Determine the (x, y) coordinate at the center of the cell enclosing the given text.  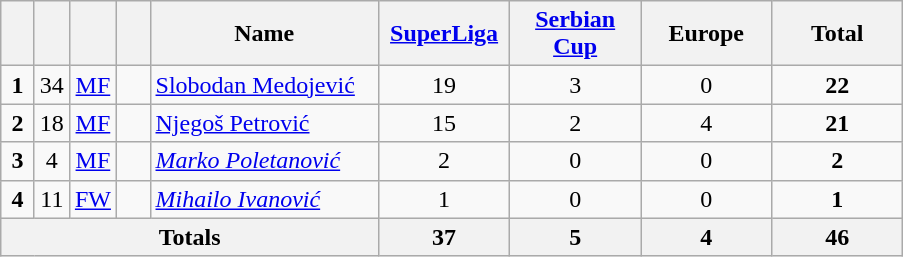
Europe (706, 34)
Marko Poletanović (264, 161)
SuperLiga (444, 34)
Slobodan Medojević (264, 85)
11 (52, 199)
Serbian Cup (576, 34)
Mihailo Ivanović (264, 199)
FW (92, 199)
34 (52, 85)
46 (838, 237)
5 (576, 237)
37 (444, 237)
21 (838, 123)
Njegoš Petrović (264, 123)
18 (52, 123)
Total (838, 34)
Name (264, 34)
19 (444, 85)
Totals (190, 237)
22 (838, 85)
15 (444, 123)
